Extract the [X, Y] coordinate from the center of the cell holding the provided text.  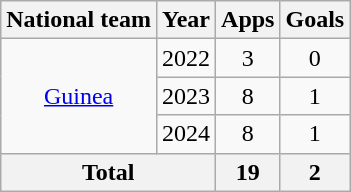
2023 [186, 96]
Guinea [79, 96]
3 [248, 58]
Apps [248, 20]
National team [79, 20]
Goals [315, 20]
0 [315, 58]
2022 [186, 58]
Total [108, 172]
Year [186, 20]
19 [248, 172]
2024 [186, 134]
2 [315, 172]
